Scan for the cell matching the given text and deliver its (x, y) coordinate at center. 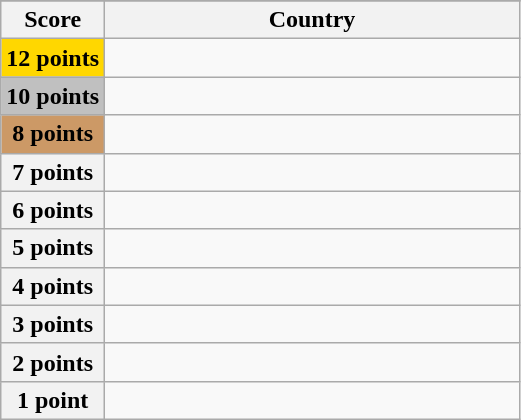
4 points (53, 286)
5 points (53, 248)
3 points (53, 324)
10 points (53, 96)
7 points (53, 172)
2 points (53, 362)
12 points (53, 58)
Score (53, 20)
6 points (53, 210)
Country (312, 20)
8 points (53, 134)
1 point (53, 400)
